Determine the [X, Y] coordinate at the center of the cell enclosing the given text.  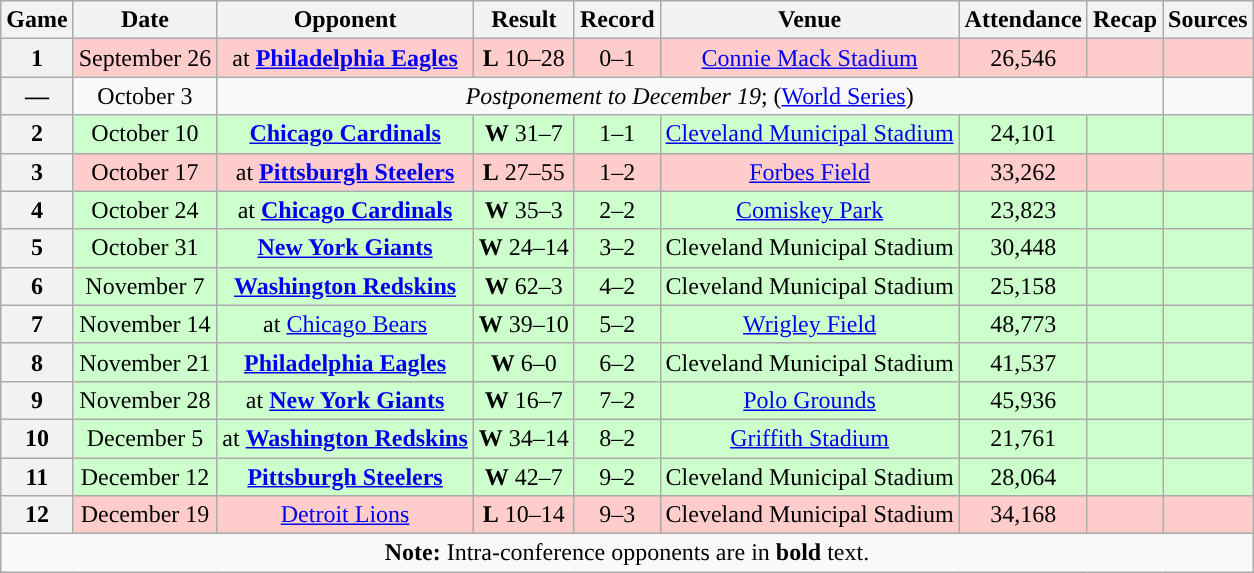
9–2 [617, 477]
Result [524, 20]
5 [37, 248]
7 [37, 324]
December 12 [145, 477]
21,761 [1023, 438]
at Washington Redskins [345, 438]
1–2 [617, 172]
November 28 [145, 400]
W 6–0 [524, 362]
Forbes Field [810, 172]
W 35–3 [524, 210]
11 [37, 477]
8–2 [617, 438]
6 [37, 286]
Venue [810, 20]
4–2 [617, 286]
Detroit Lions [345, 515]
November 21 [145, 362]
Comiskey Park [810, 210]
1–1 [617, 134]
Date [145, 20]
L 10–28 [524, 58]
Game [37, 20]
Opponent [345, 20]
Attendance [1023, 20]
W 34–14 [524, 438]
L 27–55 [524, 172]
October 17 [145, 172]
1 [37, 58]
23,823 [1023, 210]
October 31 [145, 248]
Postponement to December 19; (World Series) [690, 96]
Polo Grounds [810, 400]
24,101 [1023, 134]
26,546 [1023, 58]
at Chicago Bears [345, 324]
Philadelphia Eagles [345, 362]
7–2 [617, 400]
W 16–7 [524, 400]
at Pittsburgh Steelers [345, 172]
Pittsburgh Steelers [345, 477]
3 [37, 172]
34,168 [1023, 515]
Griffith Stadium [810, 438]
10 [37, 438]
0–1 [617, 58]
W 42–7 [524, 477]
30,448 [1023, 248]
at Philadelphia Eagles [345, 58]
8 [37, 362]
— [37, 96]
L 10–14 [524, 515]
45,936 [1023, 400]
2 [37, 134]
4 [37, 210]
Record [617, 20]
September 26 [145, 58]
12 [37, 515]
3–2 [617, 248]
Connie Mack Stadium [810, 58]
at New York Giants [345, 400]
November 14 [145, 324]
9–3 [617, 515]
Chicago Cardinals [345, 134]
25,158 [1023, 286]
October 24 [145, 210]
October 10 [145, 134]
W 24–14 [524, 248]
28,064 [1023, 477]
5–2 [617, 324]
Recap [1124, 20]
48,773 [1023, 324]
33,262 [1023, 172]
New York Giants [345, 248]
at Chicago Cardinals [345, 210]
Sources [1208, 20]
2–2 [617, 210]
41,537 [1023, 362]
December 19 [145, 515]
W 39–10 [524, 324]
December 5 [145, 438]
9 [37, 400]
W 31–7 [524, 134]
Note: Intra-conference opponents are in bold text. [627, 553]
Washington Redskins [345, 286]
October 3 [145, 96]
November 7 [145, 286]
6–2 [617, 362]
W 62–3 [524, 286]
Wrigley Field [810, 324]
